Return (X, Y) of the center of cell containing provided text 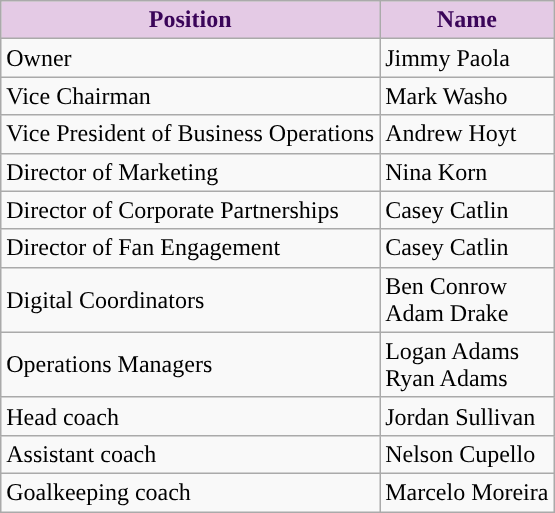
Jimmy Paola (467, 58)
Vice President of Business Operations (190, 134)
Andrew Hoyt (467, 134)
Goalkeeping coach (190, 492)
Position (190, 20)
Operations Managers (190, 364)
Marcelo Moreira (467, 492)
Digital Coordinators (190, 300)
Director of Fan Engagement (190, 248)
Director of Marketing (190, 172)
Head coach (190, 416)
Nelson Cupello (467, 454)
Assistant coach (190, 454)
Ben Conrow Adam Drake (467, 300)
Vice Chairman (190, 96)
Owner (190, 58)
Director of Corporate Partnerships (190, 210)
Name (467, 20)
Logan Adams Ryan Adams (467, 364)
Jordan Sullivan (467, 416)
Nina Korn (467, 172)
Mark Washo (467, 96)
